Pinpoint the cell where the given text exists, returning its [x, y] midpoint coordinate. 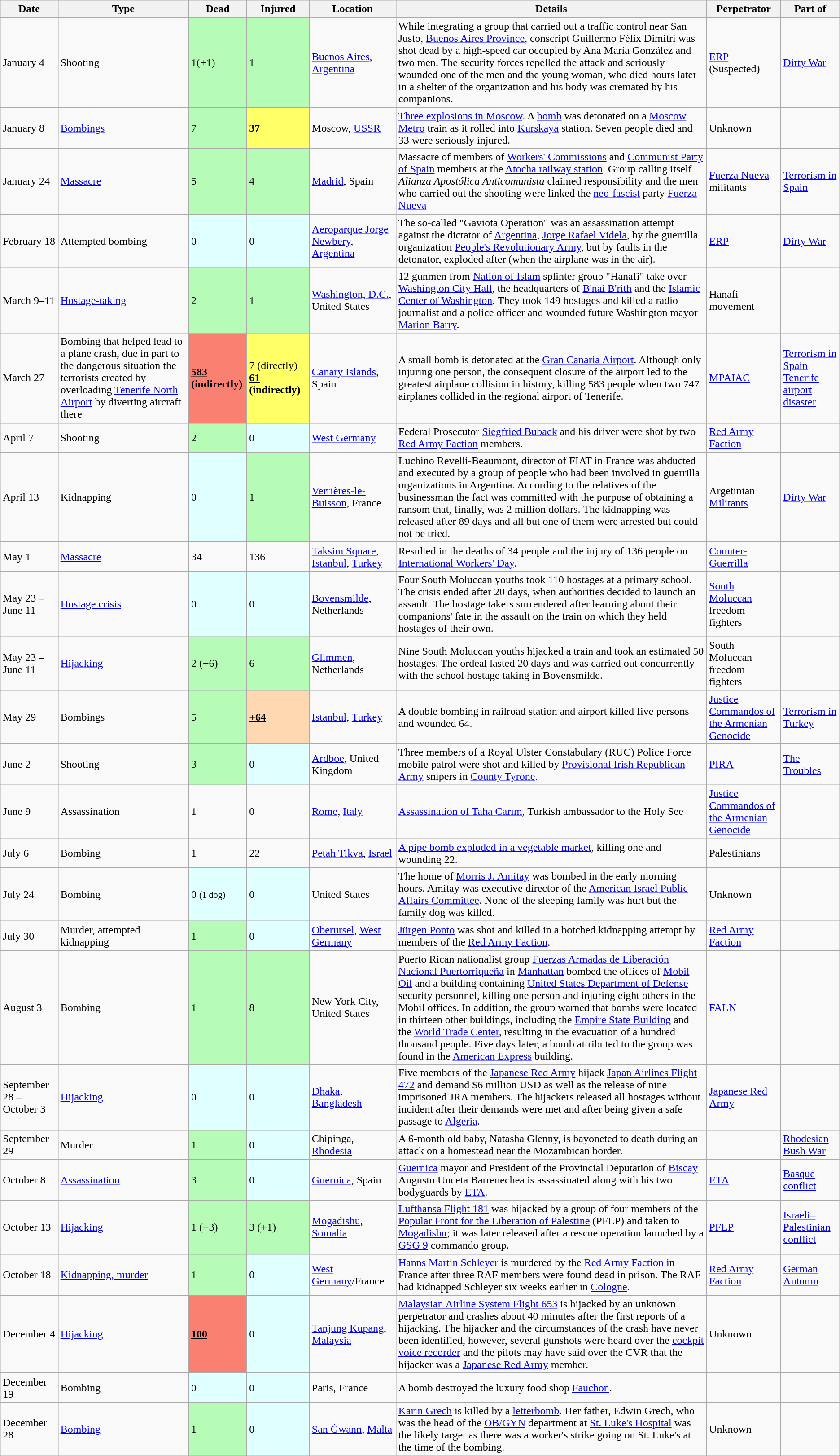
Murder, attempted kidnapping [123, 936]
22 [278, 853]
Hostage crisis [123, 604]
New York City, United States [353, 1007]
0 (1 dog) [217, 894]
June 9 [29, 812]
Glimmen, Netherlands [353, 664]
A pipe bomb exploded in a vegetable market, killing one and wounding 22. [551, 853]
Tanjung Kupang, Malaysia [353, 1334]
Palestinians [744, 853]
May 29 [29, 717]
Madrid, Spain [353, 181]
Resulted in the deaths of 34 people and the injury of 136 people on International Workers' Day. [551, 557]
December 4 [29, 1334]
Paris, France [353, 1387]
October 8 [29, 1180]
Type [123, 9]
April 13 [29, 497]
Bovensmilde, Netherlands [353, 604]
Details [551, 9]
PFLP [744, 1227]
West Germany [353, 437]
Federal Prosecutor Siegfried Buback and his driver were shot by two Red Army Faction members. [551, 437]
Part of [810, 9]
Japanese Red Army [744, 1097]
ERP (Suspected) [744, 62]
July 6 [29, 853]
September 29 [29, 1145]
Washington, D.C., United States [353, 300]
1(+1) [217, 62]
FALN [744, 1007]
German Autumn [810, 1275]
Counter-Guerrilla [744, 557]
January 8 [29, 128]
Aeroparque Jorge Newbery, Argentina [353, 241]
Canary Islands, Spain [353, 378]
37 [278, 128]
ETA [744, 1180]
October 13 [29, 1227]
October 18 [29, 1275]
Injured [278, 9]
December 28 [29, 1429]
Assassination of Taha Carım, Turkish ambassador to the Holy See [551, 812]
May 1 [29, 557]
2 (+6) [217, 664]
1 (+3) [217, 1227]
6 [278, 664]
8 [278, 1007]
Terrorism in Turkey [810, 717]
Oberursel, West Germany [353, 936]
Perpetrator [744, 9]
Murder [123, 1145]
Jürgen Ponto was shot and killed in a botched kidnapping attempt by members of the Red Army Faction. [551, 936]
Chipinga, Rhodesia [353, 1145]
Argetinian Militants [744, 497]
100 [217, 1334]
7 [217, 128]
Attempted bombing [123, 241]
March 27 [29, 378]
United States [353, 894]
A 6-month old baby, Natasha Glenny, is bayoneted to death during an attack on a homestead near the Mozambican border. [551, 1145]
September 28 – October 3 [29, 1097]
A double bombing in railroad station and airport killed five persons and wounded 64. [551, 717]
Istanbul, Turkey [353, 717]
Kidnapping, murder [123, 1275]
Moscow, USSR [353, 128]
ERP [744, 241]
Mogadishu, Somalia [353, 1227]
A bomb destroyed the luxury food shop Fauchon. [551, 1387]
7 (directly) 61 (indirectly) [278, 378]
Verrières-le-Buisson, France [353, 497]
Terrorism in SpainTenerife airport disaster [810, 378]
34 [217, 557]
February 18 [29, 241]
San Ġwann, Malta [353, 1429]
January 4 [29, 62]
December 19 [29, 1387]
June 2 [29, 765]
Rome, Italy [353, 812]
Guernica, Spain [353, 1180]
Dhaka, Bangladesh [353, 1097]
+64 [278, 717]
West Germany/France [353, 1275]
3 (+1) [278, 1227]
Hostage-taking [123, 300]
Hanafi movement [744, 300]
March 9–11 [29, 300]
The Troubles [810, 765]
Rhodesian Bush War [810, 1145]
Fuerza Nueva militants [744, 181]
4 [278, 181]
Guernica mayor and President of the Provincial Deputation of Biscay Augusto Unceta Barrenechea is assassinated along with his two bodyguards by ETA. [551, 1180]
April 7 [29, 437]
PIRA [744, 765]
Buenos Aires, Argentina [353, 62]
Israeli–Palestinian conflict [810, 1227]
Location [353, 9]
July 24 [29, 894]
Ardboe, United Kingdom [353, 765]
January 24 [29, 181]
Date [29, 9]
July 30 [29, 936]
Taksim Square, Istanbul, Turkey [353, 557]
MPAIAC [744, 378]
Terrorism in Spain [810, 181]
136 [278, 557]
Basque conflict [810, 1180]
August 3 [29, 1007]
583 (indirectly) [217, 378]
Petah Tikva, Israel [353, 853]
Dead [217, 9]
Kidnapping [123, 497]
